Scan for the cell matching the given text and deliver its (x, y) coordinate at center. 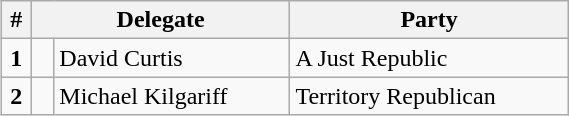
Party (429, 20)
Territory Republican (429, 96)
David Curtis (172, 58)
Michael Kilgariff (172, 96)
# (16, 20)
2 (16, 96)
A Just Republic (429, 58)
1 (16, 58)
Delegate (160, 20)
